Scan for the cell matching the given text and deliver its [x, y] coordinate at center. 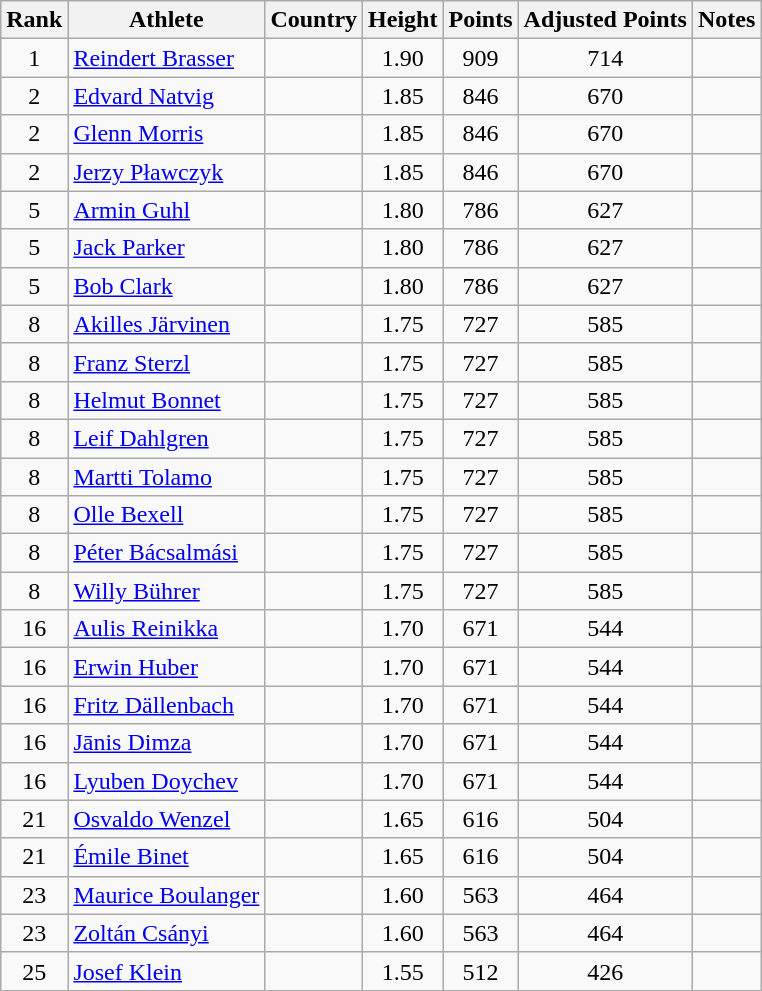
Péter Bácsalmási [166, 553]
Athlete [166, 20]
Akilles Järvinen [166, 324]
Height [403, 20]
Josef Klein [166, 971]
Country [314, 20]
Points [480, 20]
Émile Binet [166, 857]
Jānis Dimza [166, 743]
Bob Clark [166, 286]
Franz Sterzl [166, 362]
Erwin Huber [166, 667]
Aulis Reinikka [166, 629]
Reindert Brasser [166, 58]
Adjusted Points [605, 20]
Edvard Natvig [166, 96]
Jack Parker [166, 248]
Olle Bexell [166, 515]
1.55 [403, 971]
Notes [726, 20]
Maurice Boulanger [166, 895]
Rank [34, 20]
Willy Bührer [166, 591]
Armin Guhl [166, 210]
Osvaldo Wenzel [166, 819]
Jerzy Pławczyk [166, 172]
Martti Tolamo [166, 477]
714 [605, 58]
Leif Dahlgren [166, 438]
Helmut Bonnet [166, 400]
1.90 [403, 58]
Fritz Dällenbach [166, 705]
426 [605, 971]
909 [480, 58]
Zoltán Csányi [166, 933]
512 [480, 971]
25 [34, 971]
Lyuben Doychev [166, 781]
1 [34, 58]
Glenn Morris [166, 134]
